Determine the [x, y] coordinate at the center of the cell enclosing the given text.  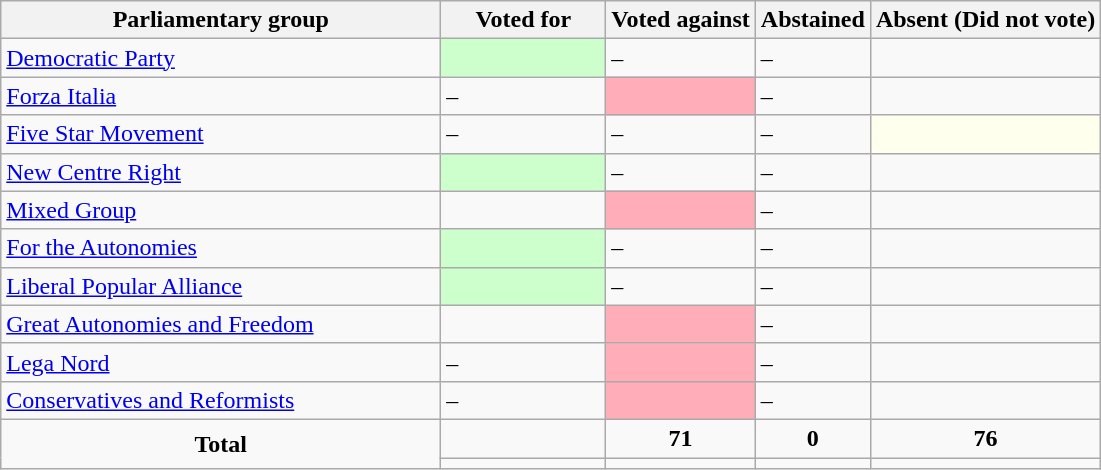
New Centre Right [221, 172]
76 [985, 438]
Liberal Popular Alliance [221, 286]
Great Autonomies and Freedom [221, 324]
Democratic Party [221, 58]
Five Star Movement [221, 134]
Absent (Did not vote) [985, 20]
Voted against [681, 20]
0 [812, 438]
Conservatives and Reformists [221, 400]
Parliamentary group [221, 20]
Lega Nord [221, 362]
Abstained [812, 20]
Total [221, 444]
For the Autonomies [221, 248]
Mixed Group [221, 210]
Forza Italia [221, 96]
71 [681, 438]
Voted for [524, 20]
